Locate the cell with the specified text and output its (x, y) center coordinate. 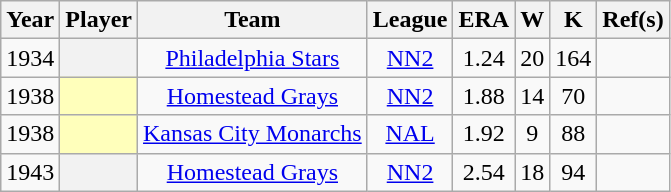
Team (253, 20)
1943 (30, 172)
164 (574, 58)
18 (532, 172)
W (532, 20)
NAL (410, 134)
1.92 (484, 134)
Philadelphia Stars (253, 58)
2.54 (484, 172)
1.24 (484, 58)
94 (574, 172)
14 (532, 96)
9 (532, 134)
Ref(s) (633, 20)
88 (574, 134)
20 (532, 58)
Year (30, 20)
League (410, 20)
Player (99, 20)
Kansas City Monarchs (253, 134)
K (574, 20)
ERA (484, 20)
70 (574, 96)
1934 (30, 58)
1.88 (484, 96)
